Search for the cell housing the specified text and yield its (x, y) center coordinate. 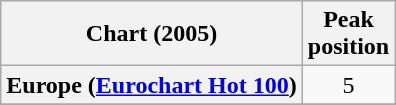
Peakposition (348, 34)
Chart (2005) (152, 34)
5 (348, 85)
Europe (Eurochart Hot 100) (152, 85)
